Return the [x, y] coordinate for the center point of the cell that contains the specified text.  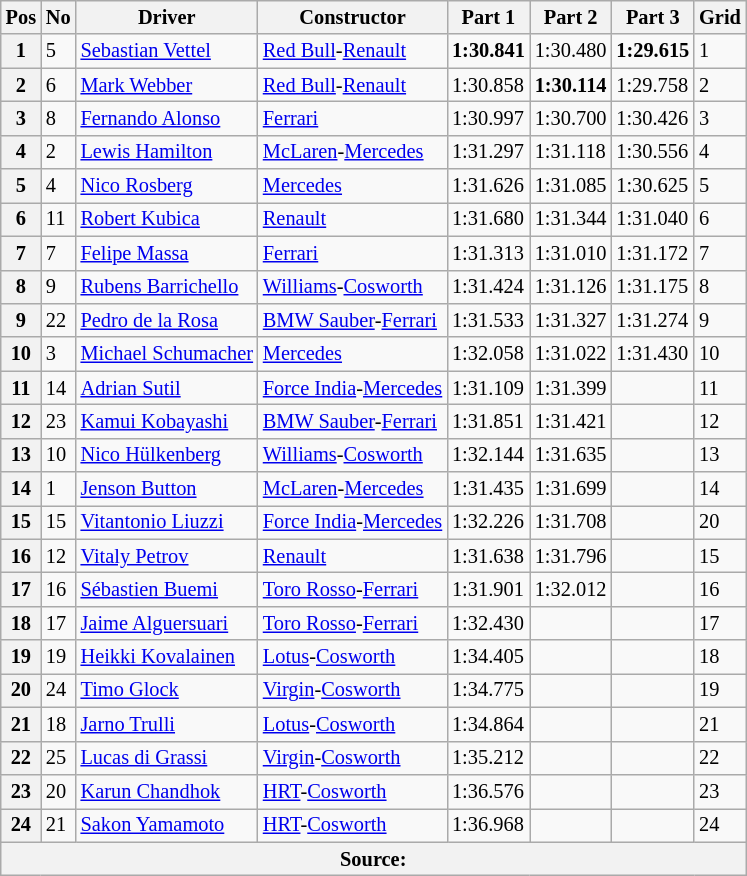
Nico Rosberg [167, 186]
1:31.638 [488, 556]
1:30.700 [571, 118]
1:29.758 [652, 85]
1:31.851 [488, 421]
Vitaly Petrov [167, 556]
1:30.480 [571, 51]
Timo Glock [167, 690]
Jarno Trulli [167, 724]
1:30.997 [488, 118]
1:31.626 [488, 186]
1:31.085 [571, 186]
Pedro de la Rosa [167, 320]
Nico Hülkenberg [167, 455]
1:31.327 [571, 320]
Adrian Sutil [167, 388]
1:31.010 [571, 253]
No [58, 17]
1:31.435 [488, 489]
1:34.864 [488, 724]
1:31.172 [652, 253]
Karun Chandhok [167, 791]
Jenson Button [167, 489]
1:34.775 [488, 690]
Jaime Alguersuari [167, 623]
1:35.212 [488, 758]
Rubens Barrichello [167, 287]
1:31.313 [488, 253]
1:31.424 [488, 287]
1:31.430 [652, 354]
1:31.680 [488, 219]
1:36.968 [488, 825]
Pos [21, 17]
1:31.040 [652, 219]
1:31.297 [488, 152]
1:30.426 [652, 118]
Grid [720, 17]
1:31.796 [571, 556]
1:32.226 [488, 522]
Vitantonio Liuzzi [167, 522]
Lucas di Grassi [167, 758]
1:30.858 [488, 85]
Driver [167, 17]
Heikki Kovalainen [167, 657]
1:31.126 [571, 287]
Constructor [352, 17]
1:31.274 [652, 320]
1:34.405 [488, 657]
25 [58, 758]
Kamui Kobayashi [167, 421]
1:30.841 [488, 51]
1:31.635 [571, 455]
1:36.576 [488, 791]
1:31.118 [571, 152]
1:31.109 [488, 388]
1:31.533 [488, 320]
1:31.344 [571, 219]
1:31.901 [488, 589]
1:30.114 [571, 85]
Part 3 [652, 17]
1:31.175 [652, 287]
Michael Schumacher [167, 354]
Sébastien Buemi [167, 589]
1:32.058 [488, 354]
Mark Webber [167, 85]
1:31.022 [571, 354]
1:29.615 [652, 51]
1:32.012 [571, 589]
Robert Kubica [167, 219]
1:32.430 [488, 623]
1:31.699 [571, 489]
1:31.708 [571, 522]
1:31.399 [571, 388]
Source: [374, 859]
Lewis Hamilton [167, 152]
1:30.625 [652, 186]
1:32.144 [488, 455]
1:30.556 [652, 152]
Felipe Massa [167, 253]
1:31.421 [571, 421]
Sakon Yamamoto [167, 825]
Sebastian Vettel [167, 51]
Fernando Alonso [167, 118]
Part 2 [571, 17]
Part 1 [488, 17]
